Determine the [x, y] coordinate at the center of the cell enclosing the given text.  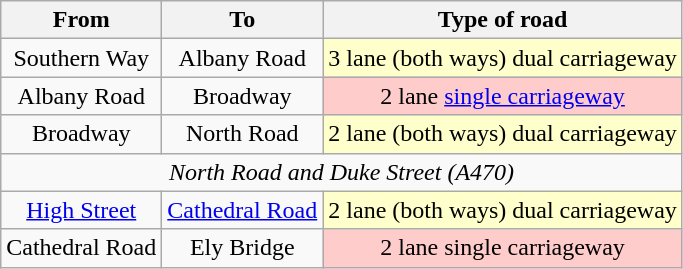
Ely Bridge [242, 248]
North Road [242, 134]
Type of road [503, 20]
High Street [82, 210]
3 lane (both ways) dual carriageway [503, 58]
From [82, 20]
Southern Way [82, 58]
North Road and Duke Street (A470) [342, 172]
To [242, 20]
